Extract the [X, Y] coordinate from the center of the cell holding the provided text.  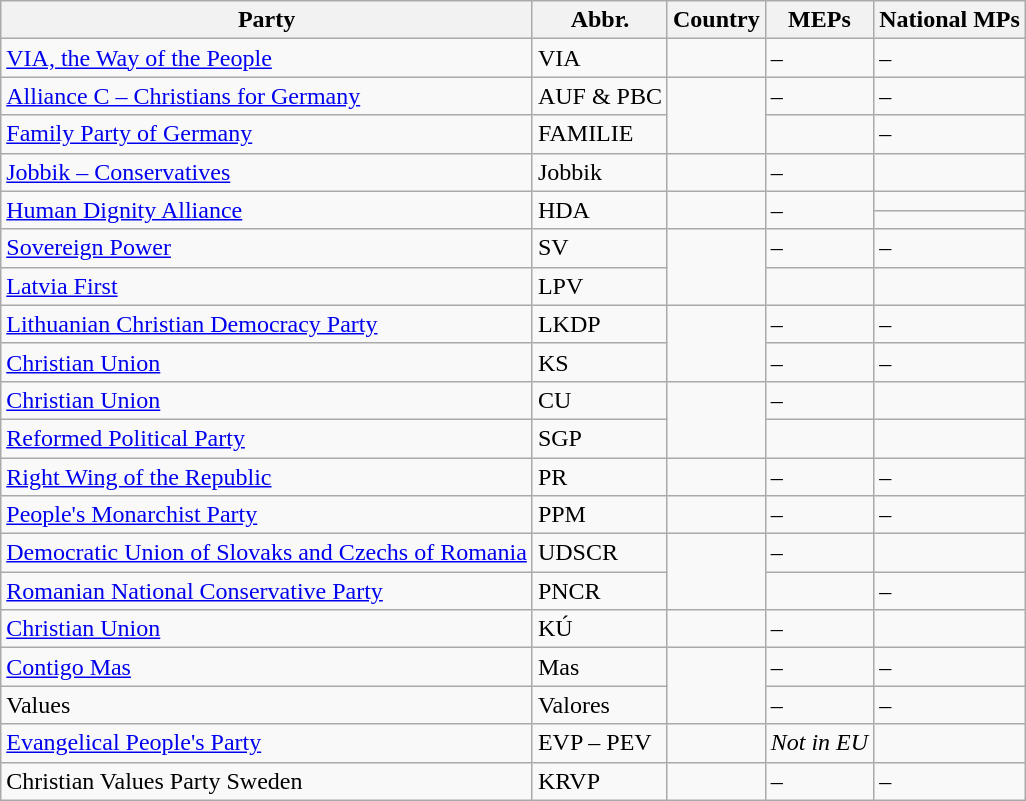
KRVP [600, 781]
Jobbik [600, 172]
LPV [600, 286]
KÚ [600, 629]
Sovereign Power [267, 248]
KS [600, 362]
AUF & PBC [600, 96]
Not in EU [819, 743]
National MPs [950, 20]
People's Monarchist Party [267, 515]
PPM [600, 515]
MEPs [819, 20]
UDSCR [600, 553]
Reformed Political Party [267, 438]
VIA, the Way of the People [267, 58]
Contigo Mas [267, 667]
Family Party of Germany [267, 134]
Jobbik – Conservatives [267, 172]
Mas [600, 667]
HDA [600, 210]
PR [600, 477]
SGP [600, 438]
VIA [600, 58]
Latvia First [267, 286]
Lithuanian Christian Democracy Party [267, 324]
FAMILIE [600, 134]
Abbr. [600, 20]
Values [267, 705]
Party [267, 20]
Country [716, 20]
Evangelical People's Party [267, 743]
EVP – PEV [600, 743]
SV [600, 248]
Human Dignity Alliance [267, 210]
PNCR [600, 591]
Christian Values Party Sweden [267, 781]
LKDP [600, 324]
Right Wing of the Republic [267, 477]
Valores [600, 705]
Romanian National Conservative Party [267, 591]
CU [600, 400]
Democratic Union of Slovaks and Czechs of Romania [267, 553]
Alliance C – Christians for Germany [267, 96]
